Find where the given text appears and provide that cell's center as (x, y) coordinate. 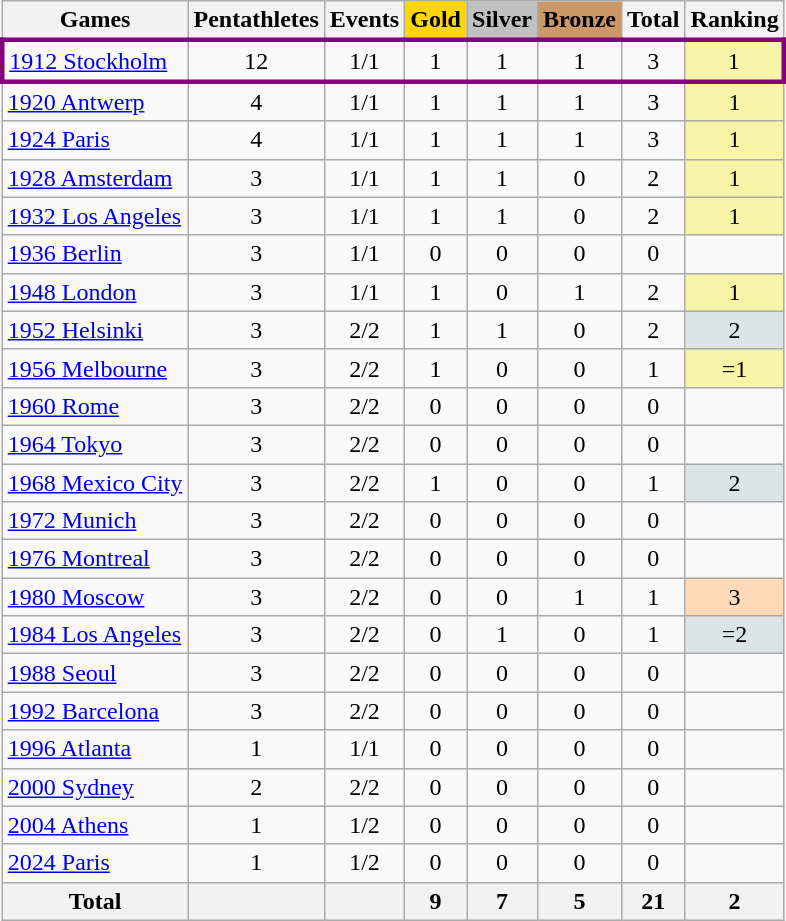
1924 Paris (95, 140)
Games (95, 21)
Pentathletes (256, 21)
Bronze (580, 21)
Ranking (734, 21)
1968 Mexico City (95, 483)
1992 Barcelona (95, 711)
2024 Paris (95, 863)
12 (256, 60)
21 (654, 901)
1976 Montreal (95, 559)
=2 (734, 635)
5 (580, 901)
2000 Sydney (95, 787)
1988 Seoul (95, 673)
7 (502, 901)
1996 Atlanta (95, 749)
1980 Moscow (95, 597)
2004 Athens (95, 825)
1956 Melbourne (95, 368)
9 (436, 901)
=1 (734, 368)
1948 London (95, 292)
1912 Stockholm (95, 60)
1920 Antwerp (95, 101)
Events (364, 21)
Silver (502, 21)
1952 Helsinki (95, 330)
1932 Los Angeles (95, 216)
1964 Tokyo (95, 444)
1936 Berlin (95, 254)
Gold (436, 21)
1960 Rome (95, 406)
1984 Los Angeles (95, 635)
1928 Amsterdam (95, 178)
1972 Munich (95, 521)
